For the text-containing cell, return its midpoint in (x, y) coordinate format. 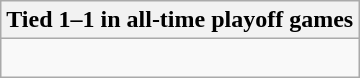
Tied 1–1 in all-time playoff games (180, 20)
